Output the (x, y) coordinate of the center of the cell containing the given text.  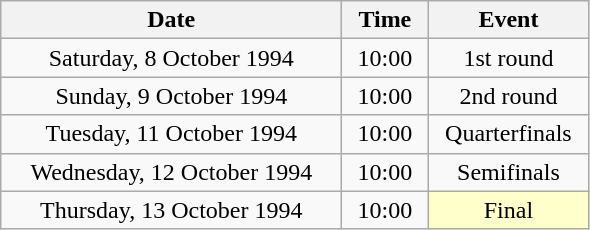
Quarterfinals (508, 134)
Final (508, 210)
Saturday, 8 October 1994 (172, 58)
Event (508, 20)
2nd round (508, 96)
Time (385, 20)
Wednesday, 12 October 1994 (172, 172)
Semifinals (508, 172)
Date (172, 20)
1st round (508, 58)
Sunday, 9 October 1994 (172, 96)
Thursday, 13 October 1994 (172, 210)
Tuesday, 11 October 1994 (172, 134)
